Search for the cell housing the specified text and yield its (x, y) center coordinate. 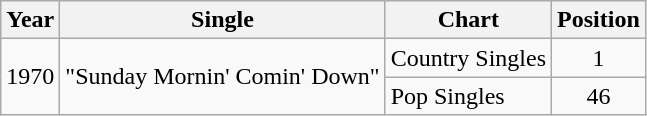
Country Singles (468, 58)
"Sunday Mornin' Comin' Down" (222, 77)
Year (30, 20)
Single (222, 20)
Position (599, 20)
46 (599, 96)
Chart (468, 20)
1 (599, 58)
1970 (30, 77)
Pop Singles (468, 96)
